For the text-containing cell, return its midpoint in (x, y) coordinate format. 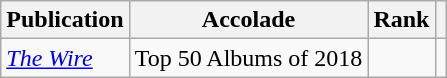
Top 50 Albums of 2018 (248, 58)
Publication (65, 20)
Accolade (248, 20)
The Wire (65, 58)
Rank (402, 20)
